Scan for the cell matching the given text and deliver its (X, Y) coordinate at center. 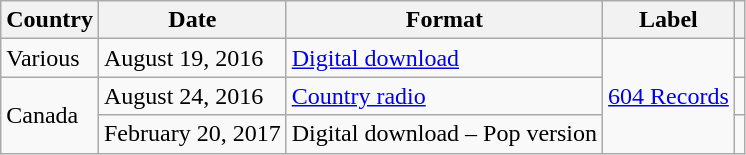
604 Records (669, 96)
August 19, 2016 (192, 58)
Digital download – Pop version (444, 134)
Digital download (444, 58)
Various (50, 58)
Country (50, 20)
Canada (50, 115)
Label (669, 20)
February 20, 2017 (192, 134)
August 24, 2016 (192, 96)
Format (444, 20)
Date (192, 20)
Country radio (444, 96)
